Return [x, y] of the center of cell containing provided text 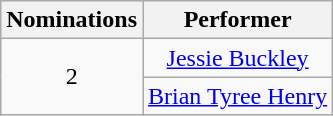
Brian Tyree Henry [237, 96]
2 [72, 77]
Performer [237, 20]
Jessie Buckley [237, 58]
Nominations [72, 20]
